Return the [X, Y] coordinate for the center point of the cell that contains the specified text.  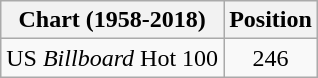
Position [271, 20]
246 [271, 58]
US Billboard Hot 100 [112, 58]
Chart (1958-2018) [112, 20]
